Determine the (X, Y) coordinate at the center of the cell enclosing the given text.  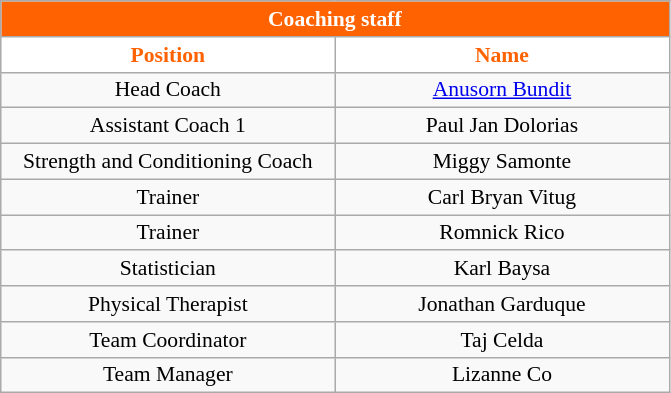
Anusorn Bundit (502, 90)
Physical Therapist (168, 304)
Coaching staff (335, 19)
Karl Baysa (502, 269)
Statistician (168, 269)
Romnick Rico (502, 233)
Head Coach (168, 90)
Assistant Coach 1 (168, 126)
Strength and Conditioning Coach (168, 162)
Lizanne Co (502, 375)
Team Coordinator (168, 340)
Miggy Samonte (502, 162)
Team Manager (168, 375)
Paul Jan Dolorias (502, 126)
Taj Celda (502, 340)
Position (168, 55)
Carl Bryan Vitug (502, 197)
Name (502, 55)
Jonathan Garduque (502, 304)
